Detect which cell encompasses the target text, then output its (X, Y) center coordinate. 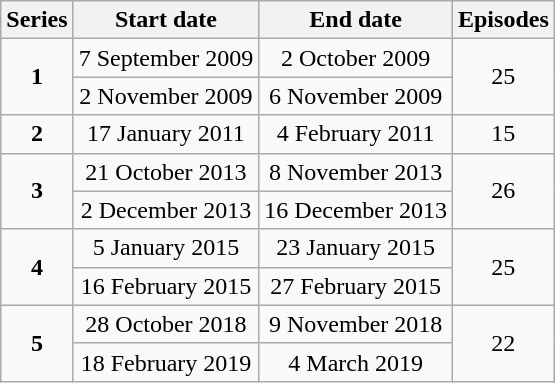
3 (37, 191)
27 February 2015 (356, 286)
Episodes (503, 20)
2 (37, 134)
2 December 2013 (166, 210)
9 November 2018 (356, 324)
Start date (166, 20)
23 January 2015 (356, 248)
7 September 2009 (166, 58)
21 October 2013 (166, 172)
15 (503, 134)
4 (37, 267)
2 November 2009 (166, 96)
4 February 2011 (356, 134)
17 January 2011 (166, 134)
16 December 2013 (356, 210)
Series (37, 20)
8 November 2013 (356, 172)
5 (37, 343)
6 November 2009 (356, 96)
1 (37, 77)
4 March 2019 (356, 362)
16 February 2015 (166, 286)
5 January 2015 (166, 248)
22 (503, 343)
End date (356, 20)
28 October 2018 (166, 324)
2 October 2009 (356, 58)
18 February 2019 (166, 362)
26 (503, 191)
